For the text-containing cell, return its midpoint in [X, Y] coordinate format. 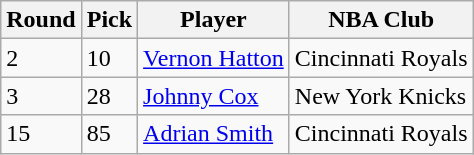
10 [109, 58]
Player [214, 20]
28 [109, 96]
New York Knicks [381, 96]
Round [41, 20]
85 [109, 134]
NBA Club [381, 20]
Johnny Cox [214, 96]
Adrian Smith [214, 134]
2 [41, 58]
3 [41, 96]
15 [41, 134]
Vernon Hatton [214, 58]
Pick [109, 20]
